Identify which cell holds the provided text, then report its (X, Y) central coordinate. 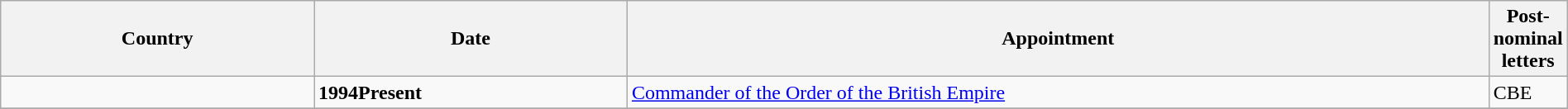
Commander of the Order of the British Empire (1058, 92)
Appointment (1058, 39)
Post-nominal letters (1528, 39)
Country (157, 39)
Date (471, 39)
CBE (1528, 92)
1994Present (471, 92)
